Identify which cell holds the provided text, then report its [X, Y] central coordinate. 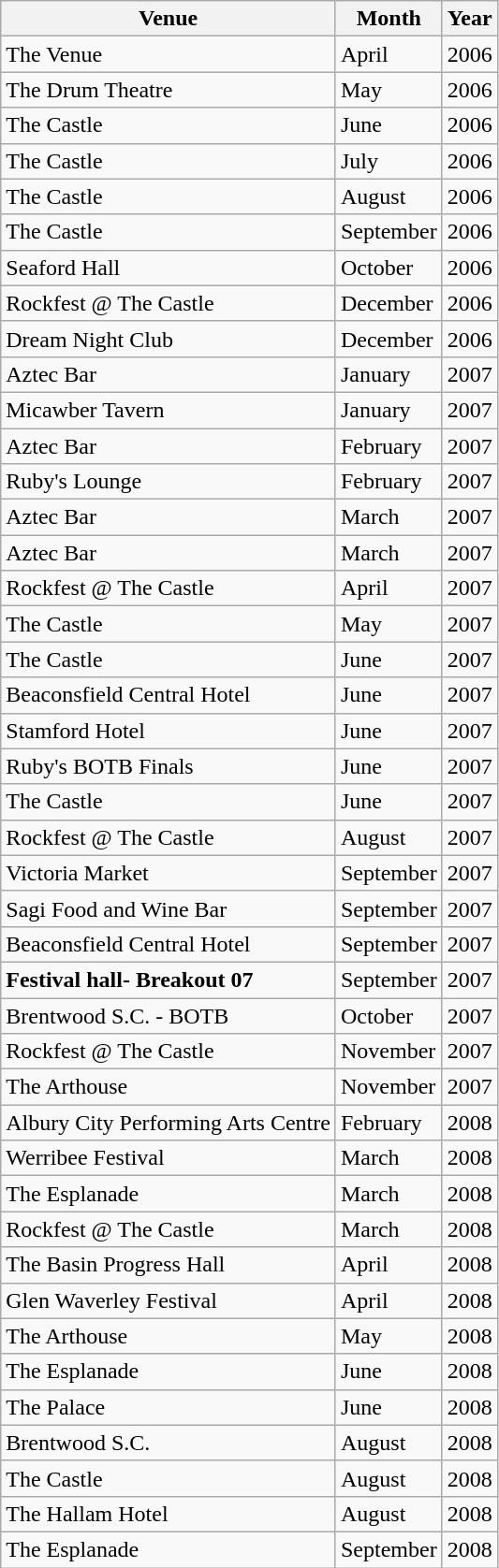
Venue [169, 19]
Stamford Hotel [169, 731]
Ruby's Lounge [169, 482]
The Venue [169, 54]
Albury City Performing Arts Centre [169, 1123]
The Palace [169, 1407]
Seaford Hall [169, 268]
July [389, 161]
The Basin Progress Hall [169, 1265]
Victoria Market [169, 873]
Month [389, 19]
Brentwood S.C. [169, 1443]
Ruby's BOTB Finals [169, 766]
Glen Waverley Festival [169, 1300]
The Drum Theatre [169, 90]
Werribee Festival [169, 1158]
Brentwood S.C. - BOTB [169, 1015]
Micawber Tavern [169, 410]
Sagi Food and Wine Bar [169, 908]
Dream Night Club [169, 339]
Festival hall- Breakout 07 [169, 980]
The Hallam Hotel [169, 1514]
Year [470, 19]
